Return (x, y) of the center of cell containing provided text 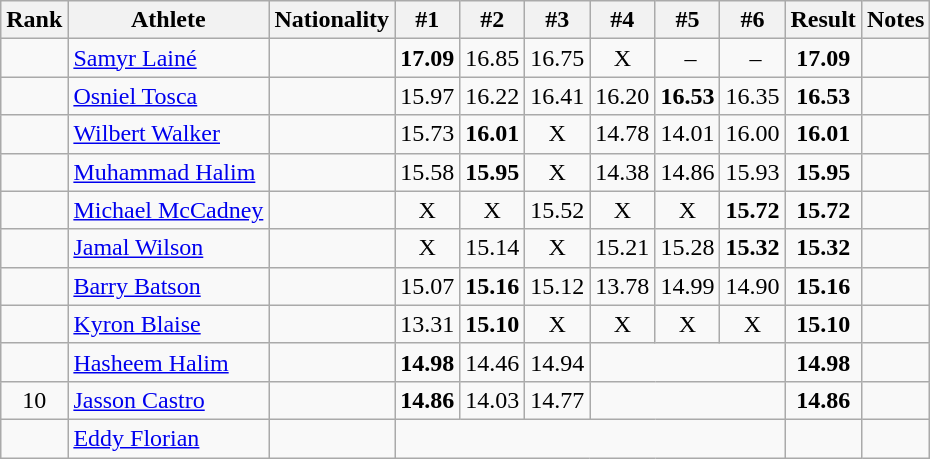
Osniel Tosca (168, 96)
15.73 (428, 134)
16.85 (492, 58)
15.93 (752, 172)
Jasson Castro (168, 400)
15.14 (492, 248)
16.35 (752, 96)
Kyron Blaise (168, 324)
Wilbert Walker (168, 134)
15.21 (622, 248)
15.97 (428, 96)
16.75 (558, 58)
14.38 (622, 172)
Michael McCadney (168, 210)
#1 (428, 20)
Samyr Lainé (168, 58)
14.03 (492, 400)
Nationality (332, 20)
14.01 (688, 134)
15.52 (558, 210)
15.58 (428, 172)
Eddy Florian (168, 438)
16.20 (622, 96)
16.41 (558, 96)
Notes (895, 20)
13.31 (428, 324)
14.90 (752, 286)
13.78 (622, 286)
Muhammad Halim (168, 172)
#3 (558, 20)
#5 (688, 20)
16.22 (492, 96)
#6 (752, 20)
15.12 (558, 286)
#4 (622, 20)
16.00 (752, 134)
14.77 (558, 400)
14.46 (492, 362)
Jamal Wilson (168, 248)
15.07 (428, 286)
Athlete (168, 20)
10 (34, 400)
14.78 (622, 134)
#2 (492, 20)
Hasheem Halim (168, 362)
Rank (34, 20)
15.28 (688, 248)
14.94 (558, 362)
Result (823, 20)
Barry Batson (168, 286)
14.99 (688, 286)
